Output the [x, y] coordinate of the center of the cell containing the given text.  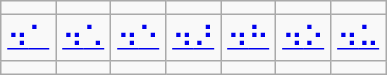
⠲⠥ [358, 38]
⠲⠡ [84, 38]
⠲⠑ [138, 38]
⠲⠕ [304, 38]
⠲⠜ [194, 38]
⠲⠓ [248, 38]
⠲⠁ [28, 38]
